From the cell containing the given text, extract its center point as [X, Y] coordinate. 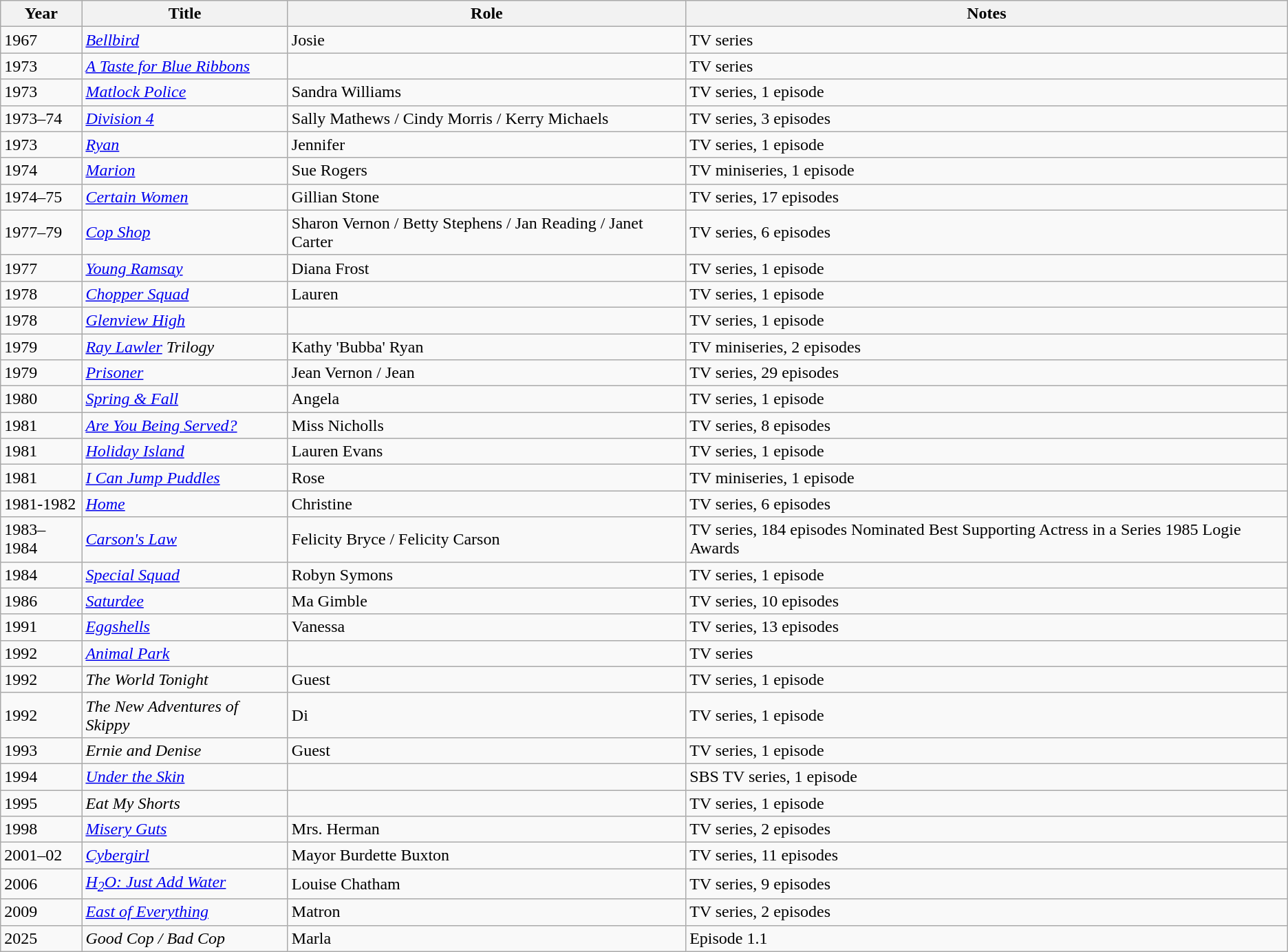
TV series, 3 episodes [987, 118]
Josie [486, 40]
TV series, 10 episodes [987, 601]
I Can Jump Puddles [184, 478]
Diana Frost [486, 268]
Sharon Vernon / Betty Stephens / Jan Reading / Janet Carter [486, 233]
Special Squad [184, 575]
1977 [41, 268]
1983–1984 [41, 540]
Matron [486, 912]
Role [486, 14]
Vanessa [486, 627]
TV series, 8 episodes [987, 425]
1967 [41, 40]
1981-1982 [41, 504]
Ernie and Denise [184, 750]
SBS TV series, 1 episode [987, 776]
Are You Being Served? [184, 425]
A Taste for Blue Ribbons [184, 66]
1993 [41, 750]
Year [41, 14]
Mrs. Herman [486, 829]
Felicity Bryce / Felicity Carson [486, 540]
Sue Rogers [486, 171]
Young Ramsay [184, 268]
1991 [41, 627]
Di [486, 715]
Glenview High [184, 320]
Saturdee [184, 601]
Gillian Stone [486, 197]
TV series, 29 episodes [987, 373]
Jean Vernon / Jean [486, 373]
1974 [41, 171]
Miss Nicholls [486, 425]
Episode 1.1 [987, 938]
TV miniseries, 2 episodes [987, 346]
H2O: Just Add Water [184, 884]
2009 [41, 912]
2025 [41, 938]
Ma Gimble [486, 601]
Prisoner [184, 373]
Mayor Burdette Buxton [486, 856]
Cybergirl [184, 856]
Sandra Williams [486, 92]
Under the Skin [184, 776]
Eggshells [184, 627]
Home [184, 504]
Good Cop / Bad Cop [184, 938]
2006 [41, 884]
Certain Women [184, 197]
Bellbird [184, 40]
Holiday Island [184, 452]
Matlock Police [184, 92]
Marla [486, 938]
Misery Guts [184, 829]
The New Adventures of Skippy [184, 715]
TV series, 17 episodes [987, 197]
Sally Mathews / Cindy Morris / Kerry Michaels [486, 118]
Ryan [184, 145]
1974–75 [41, 197]
Christine [486, 504]
Notes [987, 14]
Kathy 'Bubba' Ryan [486, 346]
The World Tonight [184, 679]
1994 [41, 776]
Lauren Evans [486, 452]
1984 [41, 575]
Jennifer [486, 145]
Angela [486, 399]
Lauren [486, 294]
East of Everything [184, 912]
Eat My Shorts [184, 803]
1977–79 [41, 233]
1980 [41, 399]
Spring & Fall [184, 399]
TV series, 13 episodes [987, 627]
Animal Park [184, 653]
Division 4 [184, 118]
Cop Shop [184, 233]
Title [184, 14]
Carson's Law [184, 540]
Chopper Squad [184, 294]
1986 [41, 601]
Robyn Symons [486, 575]
TV series, 9 episodes [987, 884]
TV series, 184 episodes Nominated Best Supporting Actress in a Series 1985 Logie Awards [987, 540]
1995 [41, 803]
1973–74 [41, 118]
Rose [486, 478]
1998 [41, 829]
Louise Chatham [486, 884]
Marion [184, 171]
Ray Lawler Trilogy [184, 346]
2001–02 [41, 856]
TV series, 11 episodes [987, 856]
